Pinpoint the cell where the given text exists, returning its [X, Y] midpoint coordinate. 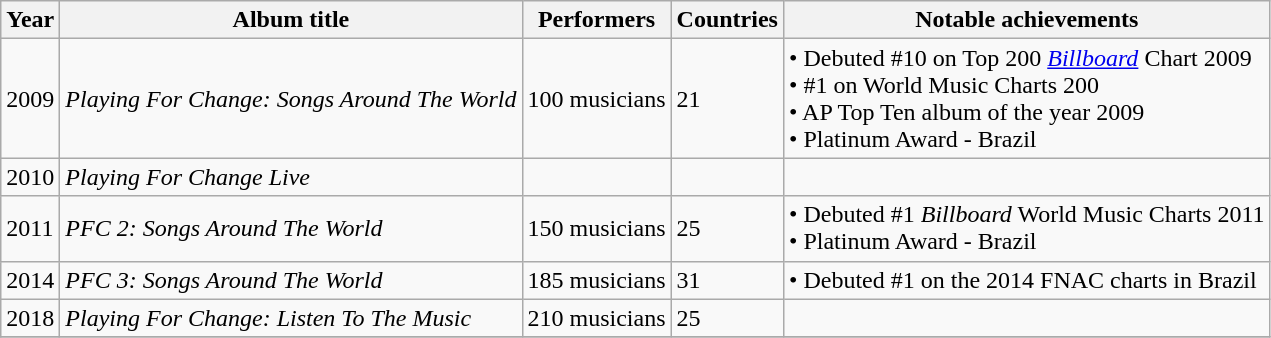
2010 [30, 177]
• Debuted #10 on Top 200 Billboard Chart 2009 • #1 on World Music Charts 200 • AP Top Ten album of the year 2009 • Platinum Award - Brazil [1026, 98]
Playing For Change Live [291, 177]
PFC 2: Songs Around The World [291, 228]
2018 [30, 318]
210 musicians [596, 318]
Playing For Change: Songs Around The World [291, 98]
Notable achievements [1026, 20]
Album title [291, 20]
• Debuted #1 on the 2014 FNAC charts in Brazil [1026, 280]
150 musicians [596, 228]
31 [727, 280]
2009 [30, 98]
PFC 3: Songs Around The World [291, 280]
21 [727, 98]
Performers [596, 20]
• Debuted #1 Billboard World Music Charts 2011 • Platinum Award - Brazil [1026, 228]
2011 [30, 228]
185 musicians [596, 280]
2014 [30, 280]
Playing For Change: Listen To The Music [291, 318]
Year [30, 20]
100 musicians [596, 98]
Countries [727, 20]
